Determine the [x, y] coordinate at the center of the cell enclosing the given text.  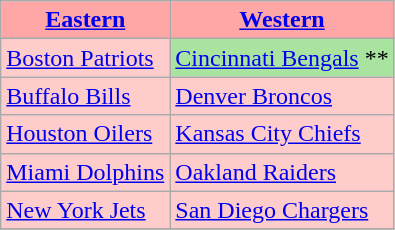
Oakland Raiders [282, 172]
New York Jets [86, 210]
Buffalo Bills [86, 96]
Denver Broncos [282, 96]
Western [282, 20]
Boston Patriots [86, 58]
Miami Dolphins [86, 172]
Eastern [86, 20]
Houston Oilers [86, 134]
Cincinnati Bengals ** [282, 58]
San Diego Chargers [282, 210]
Kansas City Chiefs [282, 134]
